Identify which cell holds the provided text, then report its [x, y] central coordinate. 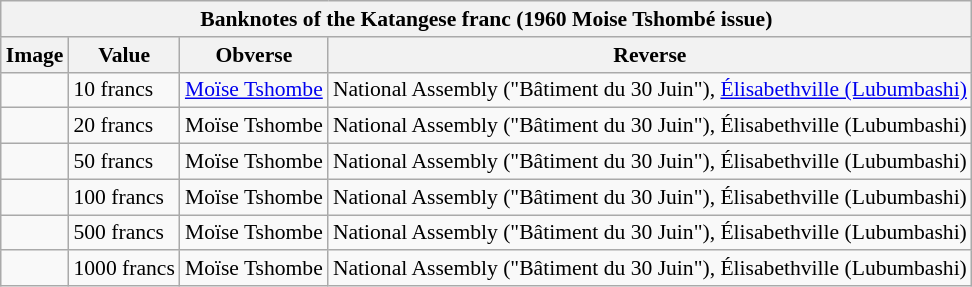
10 francs [124, 90]
Image [35, 55]
Banknotes of the Katangese franc (1960 Moise Tshombé issue) [486, 19]
500 francs [124, 233]
50 francs [124, 162]
Value [124, 55]
100 francs [124, 197]
Obverse [254, 55]
20 francs [124, 126]
Reverse [650, 55]
1000 francs [124, 269]
